Extract the [x, y] coordinate from the center of the cell holding the provided text.  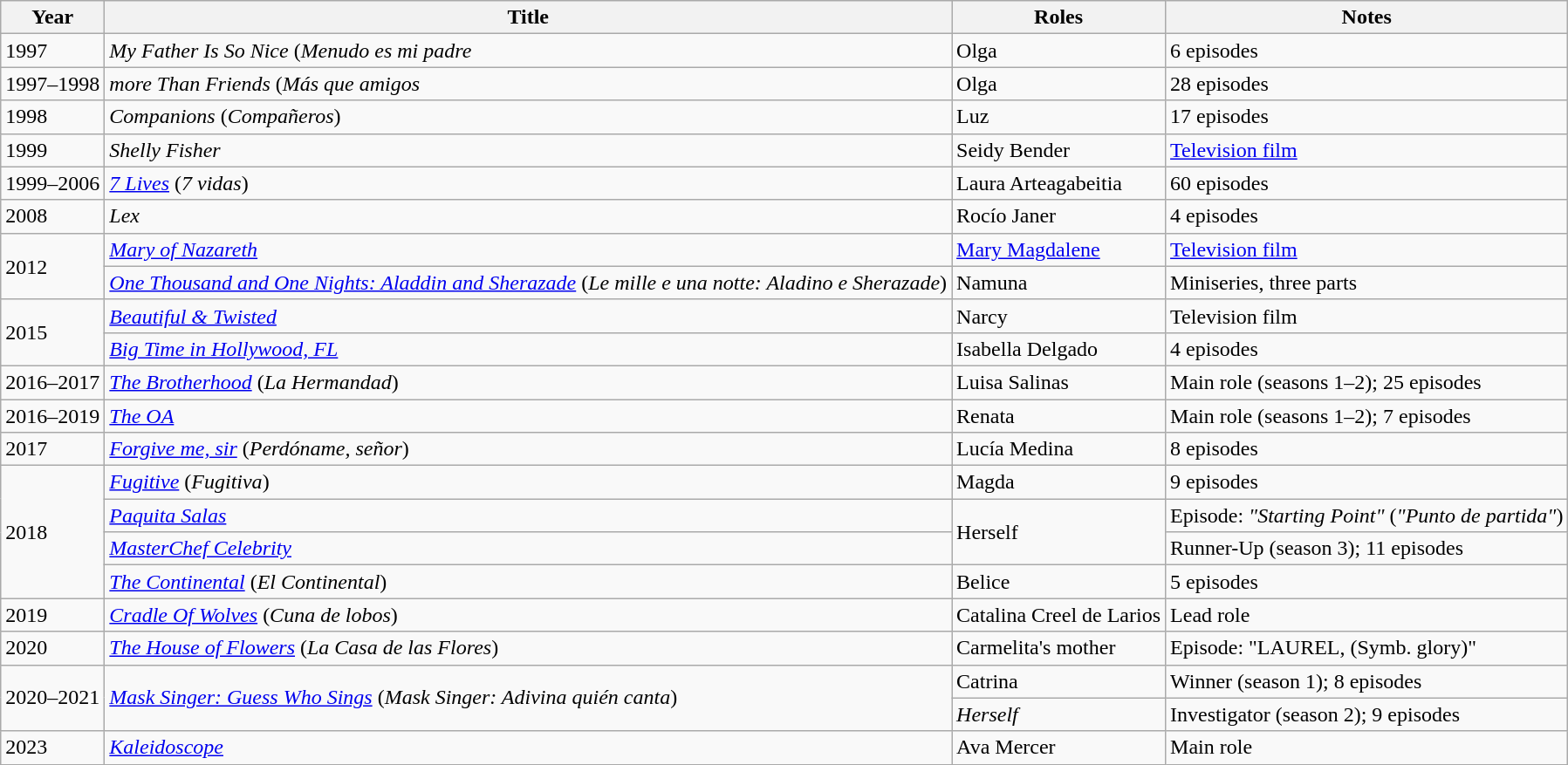
The House of Flowers (La Casa de las Flores) [529, 648]
2016–2017 [52, 382]
Roles [1059, 17]
60 episodes [1366, 183]
Episode: "Starting Point" ("Punto de partida") [1366, 516]
2017 [52, 449]
Magda [1059, 482]
6 episodes [1366, 51]
1997–1998 [52, 84]
Shelly Fisher [529, 150]
1998 [52, 117]
Renata [1059, 416]
Cradle Of Wolves (Cuna de lobos) [529, 615]
1999 [52, 150]
Notes [1366, 17]
9 episodes [1366, 482]
2015 [52, 332]
One Thousand and One Nights: Aladdin and Sherazade (Le mille e una notte: Aladino e Sherazade) [529, 283]
Lex [529, 216]
17 episodes [1366, 117]
2023 [52, 748]
2008 [52, 216]
Year [52, 17]
Fugitive (Fugitiva) [529, 482]
The Brotherhood (La Hermandad) [529, 382]
Miniseries, three parts [1366, 283]
more Than Friends (Más que amigos [529, 84]
MasterChef Celebrity [529, 549]
Ava Mercer [1059, 748]
Luisa Salinas [1059, 382]
2016–2019 [52, 416]
Main role [1366, 748]
Episode: "LAUREL, (Symb. glory)" [1366, 648]
Runner-Up (season 3); 11 episodes [1366, 549]
Seidy Bender [1059, 150]
2019 [52, 615]
Winner (season 1); 8 episodes [1366, 681]
8 episodes [1366, 449]
The OA [529, 416]
Belice [1059, 582]
Luz [1059, 117]
28 episodes [1366, 84]
1999–2006 [52, 183]
Big Time in Hollywood, FL [529, 349]
Lead role [1366, 615]
Main role (seasons 1–2); 7 episodes [1366, 416]
Lucía Medina [1059, 449]
Beautiful & Twisted [529, 316]
Mask Singer: Guess Who Sings (Mask Singer: Adivina quién canta) [529, 698]
Forgive me, sir (Perdóname, señor) [529, 449]
Paquita Salas [529, 516]
Main role (seasons 1–2); 25 episodes [1366, 382]
5 episodes [1366, 582]
Companions (Compañeros) [529, 117]
Narcy [1059, 316]
2012 [52, 266]
Investigator (season 2); 9 episodes [1366, 714]
2020–2021 [52, 698]
Isabella Delgado [1059, 349]
My Father Is So Nice (Menudo es mi padre [529, 51]
Rocío Janer [1059, 216]
Catrina [1059, 681]
7 Lives (7 vidas) [529, 183]
Namuna [1059, 283]
2018 [52, 532]
Title [529, 17]
Laura Arteagabeitia [1059, 183]
Mary Magdalene [1059, 249]
Carmelita's mother [1059, 648]
1997 [52, 51]
Catalina Creel de Larios [1059, 615]
Kaleidoscope [529, 748]
2020 [52, 648]
Mary of Nazareth [529, 249]
The Continental (El Continental) [529, 582]
